Extract the (X, Y) coordinate from the center of the cell holding the provided text.  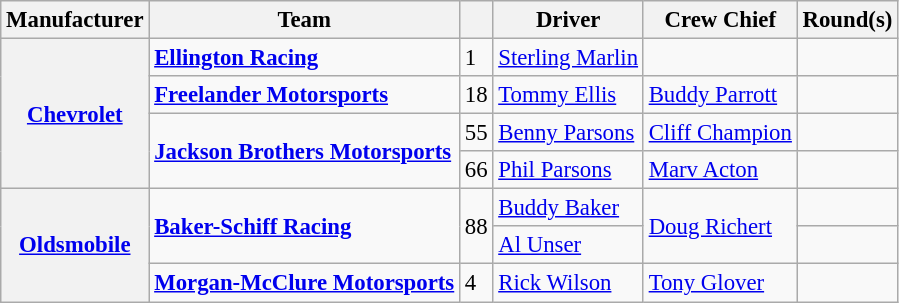
Phil Parsons (568, 170)
Round(s) (847, 20)
Ellington Racing (304, 58)
Tommy Ellis (568, 95)
4 (476, 283)
Chevrolet (75, 114)
66 (476, 170)
Buddy Baker (568, 208)
Tony Glover (720, 283)
Team (304, 20)
Doug Richert (720, 226)
Marv Acton (720, 170)
Jackson Brothers Motorsports (304, 152)
Rick Wilson (568, 283)
18 (476, 95)
Benny Parsons (568, 133)
Freelander Motorsports (304, 95)
Baker-Schiff Racing (304, 226)
Morgan-McClure Motorsports (304, 283)
Manufacturer (75, 20)
1 (476, 58)
55 (476, 133)
Cliff Champion (720, 133)
Sterling Marlin (568, 58)
Crew Chief (720, 20)
Driver (568, 20)
Al Unser (568, 245)
Oldsmobile (75, 246)
Buddy Parrott (720, 95)
88 (476, 226)
